Output the (x, y) coordinate of the center of the cell containing the given text.  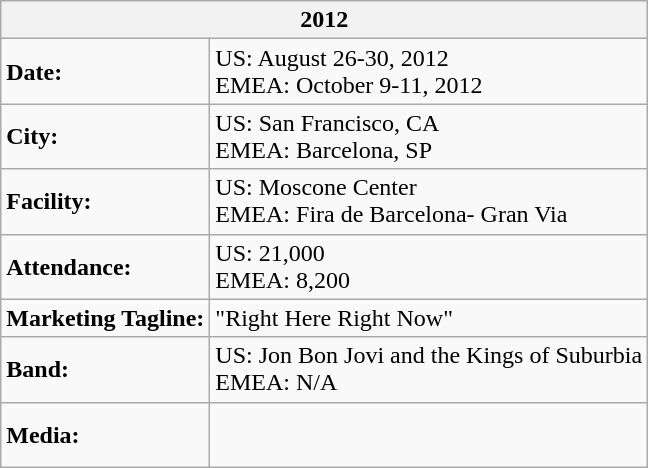
US: 21,000EMEA: 8,200 (429, 266)
Media: (106, 434)
US: August 26-30, 2012EMEA: October 9-11, 2012 (429, 72)
Marketing Tagline: (106, 318)
City: (106, 136)
US: Jon Bon Jovi and the Kings of SuburbiaEMEA: N/A (429, 370)
Date: (106, 72)
US: San Francisco, CAEMEA: Barcelona, SP (429, 136)
2012 (324, 20)
Facility: (106, 202)
Attendance: (106, 266)
Band: (106, 370)
US: Moscone CenterEMEA: Fira de Barcelona- Gran Via (429, 202)
"Right Here Right Now" (429, 318)
